Detect which cell encompasses the target text, then output its [X, Y] center coordinate. 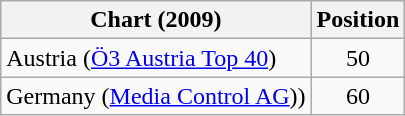
Germany (Media Control AG)) [156, 96]
Chart (2009) [156, 20]
Position [358, 20]
60 [358, 96]
Austria (Ö3 Austria Top 40) [156, 58]
50 [358, 58]
